Identify which cell holds the provided text, then report its (X, Y) central coordinate. 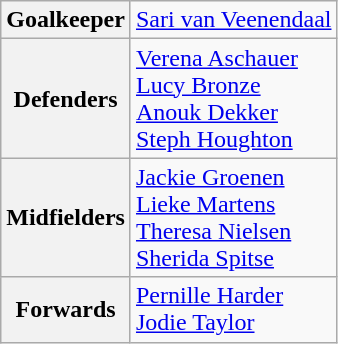
Midfielders (66, 218)
Forwards (66, 310)
Goalkeeper (66, 20)
Jackie Groenen Lieke Martens Theresa Nielsen Sherida Spitse (234, 218)
Verena Aschauer Lucy Bronze Anouk Dekker Steph Houghton (234, 98)
Pernille Harder Jodie Taylor (234, 310)
Sari van Veenendaal (234, 20)
Defenders (66, 98)
